Return the [x, y] coordinate for the center point of the cell that contains the specified text.  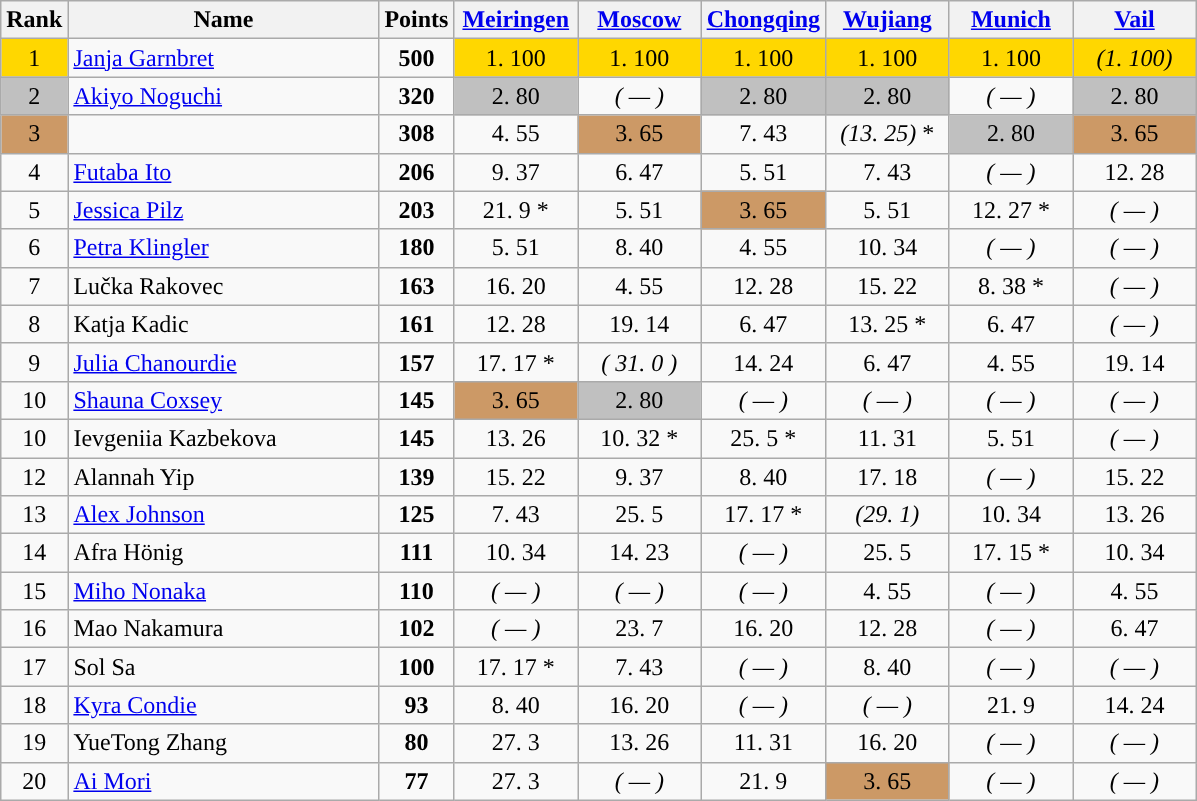
16 [34, 629]
Jessica Pilz [224, 210]
21. 9 * [516, 210]
163 [416, 286]
( 31. 0 ) [640, 362]
80 [416, 743]
6 [34, 248]
77 [416, 781]
Rank [34, 20]
12 [34, 477]
157 [416, 362]
Moscow [640, 20]
Alex Johnson [224, 515]
(1. 100) [1135, 58]
Futaba Ito [224, 172]
8 [34, 324]
Lučka Rakovec [224, 286]
125 [416, 515]
YueTong Zhang [224, 743]
Chongqing [763, 20]
8. 38 * [1011, 286]
13 [34, 515]
100 [416, 667]
Katja Kadic [224, 324]
2 [34, 96]
Mao Nakamura [224, 629]
7 [34, 286]
5 [34, 210]
13. 25 * [888, 324]
Miho Nonaka [224, 591]
(13. 25) * [888, 134]
139 [416, 477]
Alannah Yip [224, 477]
500 [416, 58]
18 [34, 705]
1 [34, 58]
10. 32 * [640, 438]
320 [416, 96]
93 [416, 705]
17 [34, 667]
180 [416, 248]
(29. 1) [888, 515]
Sol Sa [224, 667]
17. 18 [888, 477]
102 [416, 629]
Ai Mori [224, 781]
20 [34, 781]
Janja Garnbret [224, 58]
Ievgeniia Kazbekova [224, 438]
Afra Hönig [224, 553]
Petra Klingler [224, 248]
23. 7 [640, 629]
203 [416, 210]
Vail [1135, 20]
Name [224, 20]
17. 15 * [1011, 553]
25. 5 * [763, 438]
Points [416, 20]
12. 27 * [1011, 210]
Akiyo Noguchi [224, 96]
3 [34, 134]
14. 23 [640, 553]
206 [416, 172]
Wujiang [888, 20]
4 [34, 172]
Munich [1011, 20]
161 [416, 324]
15 [34, 591]
Kyra Condie [224, 705]
110 [416, 591]
Shauna Coxsey [224, 400]
9 [34, 362]
14 [34, 553]
Julia Chanourdie [224, 362]
111 [416, 553]
308 [416, 134]
19 [34, 743]
Meiringen [516, 20]
